Provide the [x, y] coordinate of the cell's center where the given text is located.  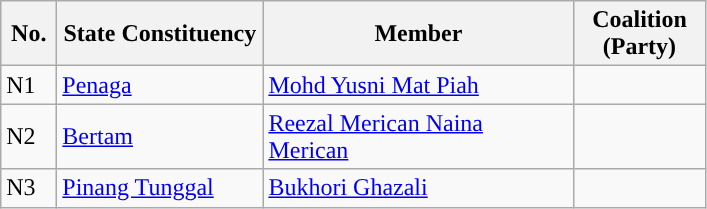
Reezal Merican Naina Merican [418, 136]
Coalition (Party) [640, 34]
N2 [29, 136]
Bertam [160, 136]
Pinang Tunggal [160, 188]
Bukhori Ghazali [418, 188]
State Constituency [160, 34]
N1 [29, 85]
No. [29, 34]
Penaga [160, 85]
Mohd Yusni Mat Piah [418, 85]
N3 [29, 188]
Member [418, 34]
